Identify which cell holds the provided text, then report its [x, y] central coordinate. 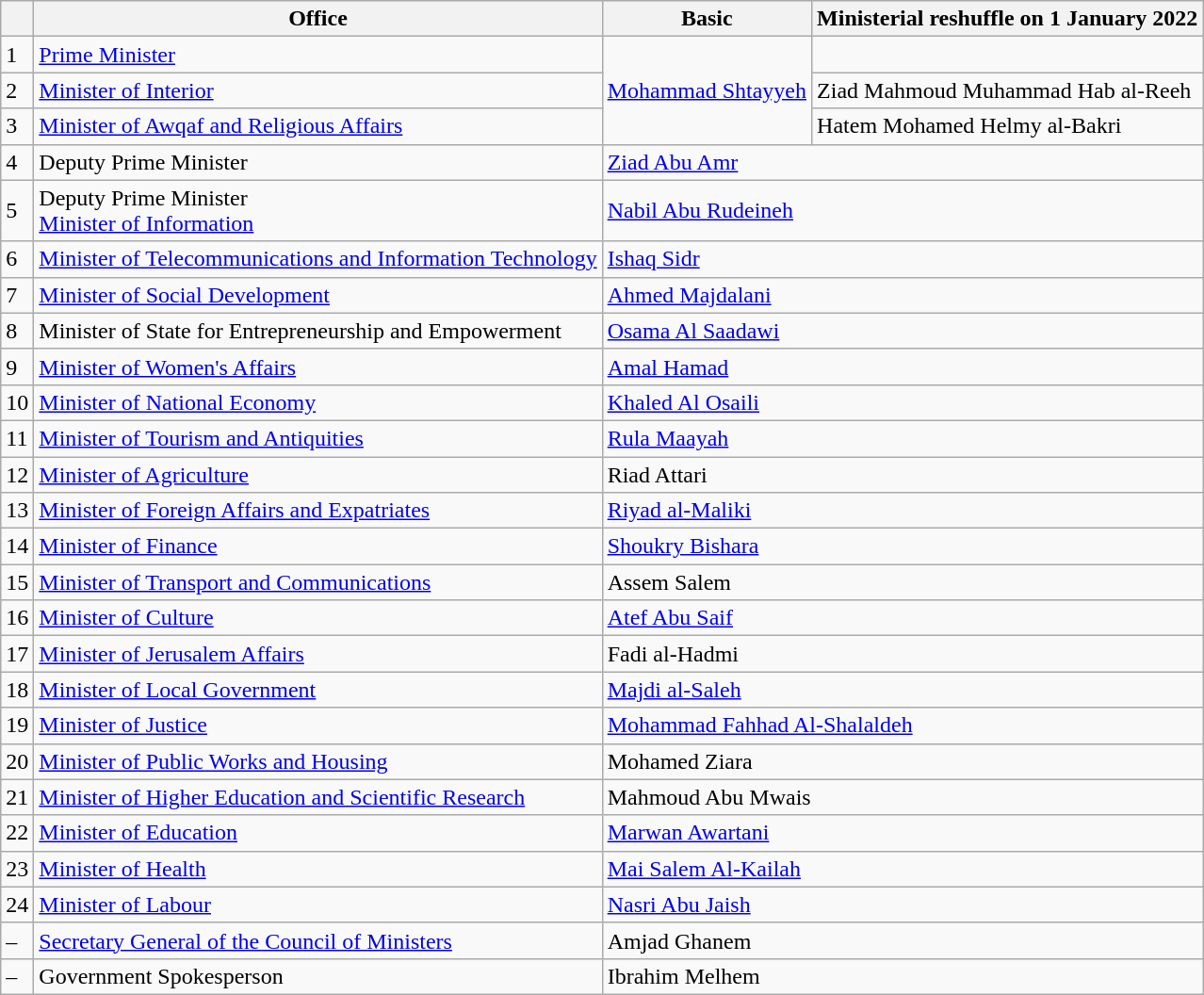
Minister of Local Government [318, 690]
18 [17, 690]
Minister of Labour [318, 905]
Mai Salem Al-Kailah [903, 869]
1 [17, 55]
Ziad Abu Amr [903, 162]
Amjad Ghanem [903, 940]
Fadi al-Hadmi [903, 654]
20 [17, 761]
Khaled Al Osaili [903, 402]
Government Spokesperson [318, 976]
Ishaq Sidr [903, 259]
21 [17, 797]
Mohammad Fahhad Al-Shalaldeh [903, 726]
Mohamed Ziara [903, 761]
2 [17, 90]
Amal Hamad [903, 367]
Hatem Mohamed Helmy al-Bakri [1008, 126]
Riad Attari [903, 474]
Minister of Culture [318, 618]
12 [17, 474]
Marwan Awartani [903, 833]
Osama Al Saadawi [903, 331]
Nabil Abu Rudeineh [903, 211]
Shoukry Bishara [903, 546]
Minister of Education [318, 833]
6 [17, 259]
Minister of Social Development [318, 295]
Secretary General of the Council of Ministers [318, 940]
19 [17, 726]
23 [17, 869]
Prime Minister [318, 55]
Minister of Health [318, 869]
Minister of Transport and Communications [318, 582]
Minister of Awqaf and Religious Affairs [318, 126]
22 [17, 833]
Mahmoud Abu Mwais [903, 797]
Ahmed Majdalani [903, 295]
Majdi al-Saleh [903, 690]
13 [17, 511]
Minister of Finance [318, 546]
Minister of Higher Education and Scientific Research [318, 797]
Minister of Foreign Affairs and Expatriates [318, 511]
17 [17, 654]
Minister of Agriculture [318, 474]
3 [17, 126]
Minister of State for Entrepreneurship and Empowerment [318, 331]
14 [17, 546]
Nasri Abu Jaish [903, 905]
24 [17, 905]
Assem Salem [903, 582]
Minister of National Economy [318, 402]
Minister of Telecommunications and Information Technology [318, 259]
Deputy Prime MinisterMinister of Information [318, 211]
15 [17, 582]
Minister of Tourism and Antiquities [318, 438]
Mohammad Shtayyeh [707, 90]
Minister of Public Works and Housing [318, 761]
5 [17, 211]
Basic [707, 19]
Ziad Mahmoud Muhammad Hab al-Reeh [1008, 90]
Minister of Jerusalem Affairs [318, 654]
Minister of Interior [318, 90]
16 [17, 618]
9 [17, 367]
4 [17, 162]
11 [17, 438]
8 [17, 331]
7 [17, 295]
Ministerial reshuffle on 1 January 2022 [1008, 19]
Deputy Prime Minister [318, 162]
Riyad al-Maliki [903, 511]
Minister of Justice [318, 726]
Rula Maayah [903, 438]
Office [318, 19]
10 [17, 402]
Minister of Women's Affairs [318, 367]
Atef Abu Saif [903, 618]
Ibrahim Melhem [903, 976]
